Search for the cell housing the specified text and yield its (x, y) center coordinate. 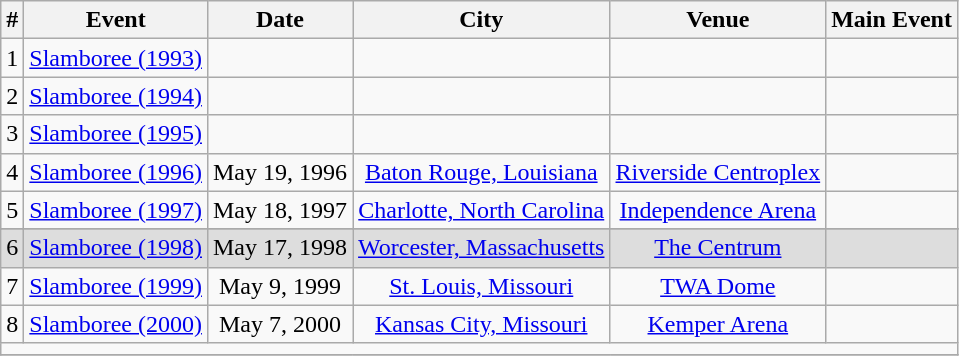
The Centrum (718, 248)
4 (12, 172)
1 (12, 58)
# (12, 20)
May 17, 1998 (280, 248)
Venue (718, 20)
Worcester, Massachusetts (482, 248)
Baton Rouge, Louisiana (482, 172)
Slamboree (1999) (116, 286)
May 7, 2000 (280, 324)
Main Event (892, 20)
May 9, 1999 (280, 286)
May 19, 1996 (280, 172)
City (482, 20)
May 18, 1997 (280, 210)
Independence Arena (718, 210)
TWA Dome (718, 286)
St. Louis, Missouri (482, 286)
7 (12, 286)
Event (116, 20)
Slamboree (1995) (116, 134)
Slamboree (1996) (116, 172)
Kansas City, Missouri (482, 324)
Charlotte, North Carolina (482, 210)
3 (12, 134)
Riverside Centroplex (718, 172)
Slamboree (1993) (116, 58)
5 (12, 210)
2 (12, 96)
Kemper Arena (718, 324)
Slamboree (1994) (116, 96)
Slamboree (2000) (116, 324)
Date (280, 20)
Slamboree (1998) (116, 248)
Slamboree (1997) (116, 210)
8 (12, 324)
6 (12, 248)
